Find where the given text appears and provide that cell's center as [x, y] coordinate. 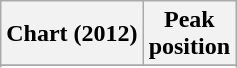
Peakposition [189, 34]
Chart (2012) [72, 34]
